Detect which cell encompasses the target text, then output its (X, Y) center coordinate. 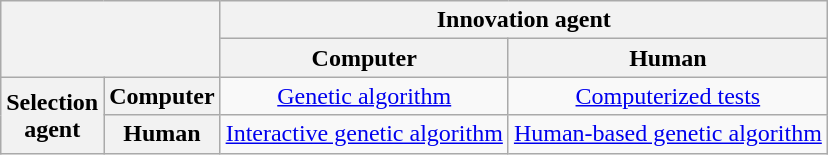
Selectionagent (52, 115)
Computerized tests (668, 96)
Interactive genetic algorithm (364, 134)
Innovation agent (524, 20)
Genetic algorithm (364, 96)
Human-based genetic algorithm (668, 134)
